Return the [X, Y] coordinate for the center point of the cell that contains the specified text.  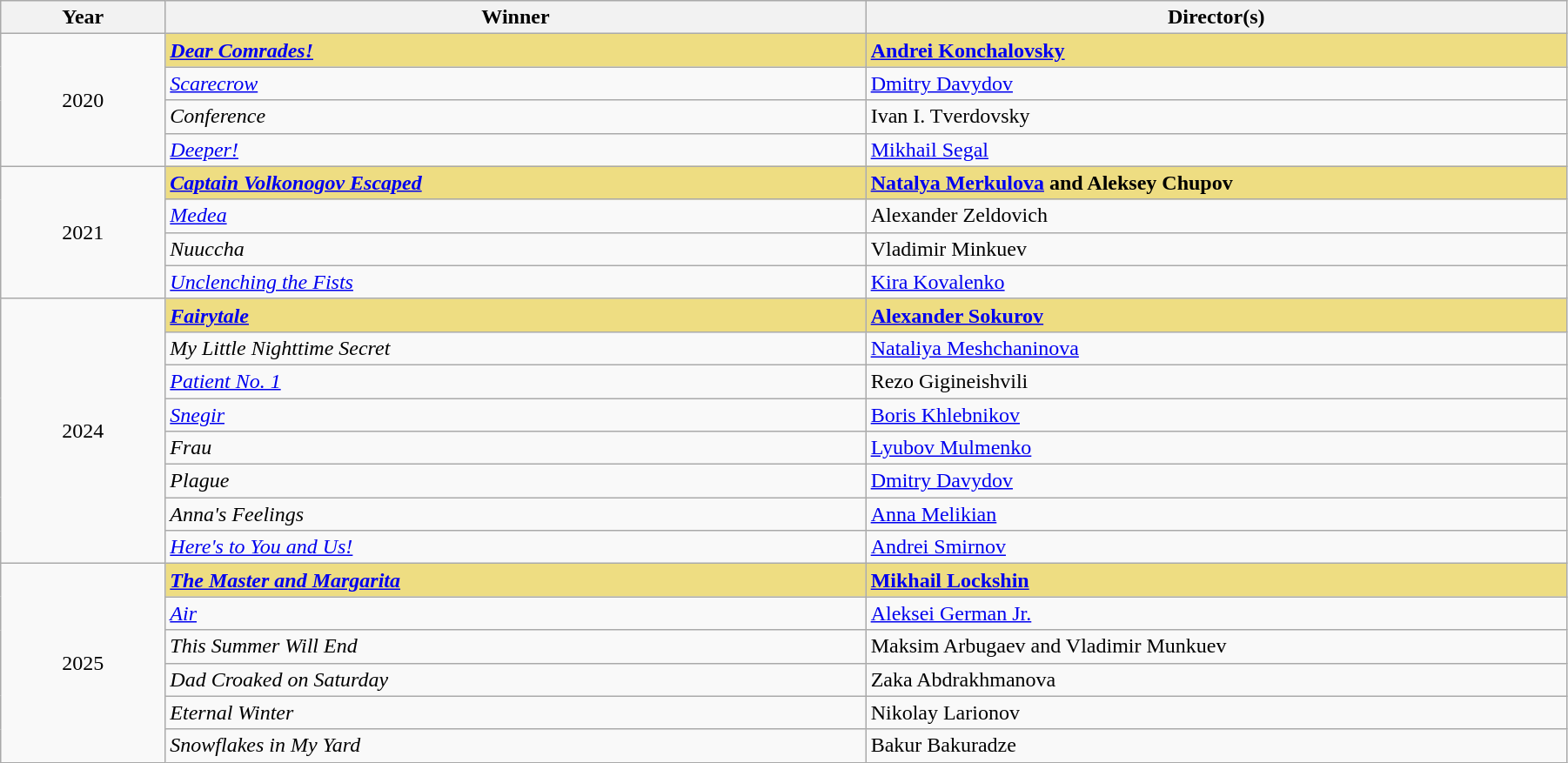
2025 [84, 663]
This Summer Will End [515, 646]
Frau [515, 448]
Natalya Merkulova and Aleksey Chupov [1216, 183]
Plague [515, 481]
2024 [84, 431]
Anna's Feelings [515, 514]
Alexander Sokurov [1216, 315]
Lyubov Mulmenko [1216, 448]
Mikhail Lockshin [1216, 580]
Fairytale [515, 315]
Maksim Arbugaev and Vladimir Munkuev [1216, 646]
Dad Croaked on Saturday [515, 679]
Unclenching the Fists [515, 282]
Nikolay Larionov [1216, 713]
Captain Volkonogov Escaped [515, 183]
Snowflakes in My Yard [515, 746]
Dear Comrades! [515, 50]
Vladimir Minkuev [1216, 249]
Nataliya Meshchaninova [1216, 348]
Year [84, 17]
Medea [515, 216]
Boris Khlebnikov [1216, 415]
Here's to You and Us! [515, 547]
Conference [515, 117]
Ivan I. Tverdovsky [1216, 117]
Snegir [515, 415]
2020 [84, 100]
Zaka Abdrakhmanova [1216, 679]
Anna Melikian [1216, 514]
Mikhail Segal [1216, 150]
Rezo Gigineishvili [1216, 381]
Aleksei German Jr. [1216, 613]
Andrei Smirnov [1216, 547]
Scarecrow [515, 84]
Kira Kovalenko [1216, 282]
2021 [84, 232]
Patient No. 1 [515, 381]
Andrei Konchalovsky [1216, 50]
Bakur Bakuradze [1216, 746]
Winner [515, 17]
My Little Nighttime Secret [515, 348]
Alexander Zeldovich [1216, 216]
Nuuccha [515, 249]
Eternal Winter [515, 713]
Director(s) [1216, 17]
Deeper! [515, 150]
Air [515, 613]
The Master and Margarita [515, 580]
